Extract the (x, y) coordinate from the center of the cell holding the provided text.  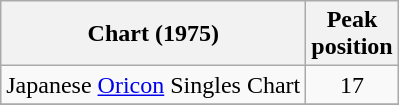
17 (352, 85)
Chart (1975) (154, 34)
Japanese Oricon Singles Chart (154, 85)
Peakposition (352, 34)
